Provide the [x, y] coordinate of the cell's center where the given text is located.  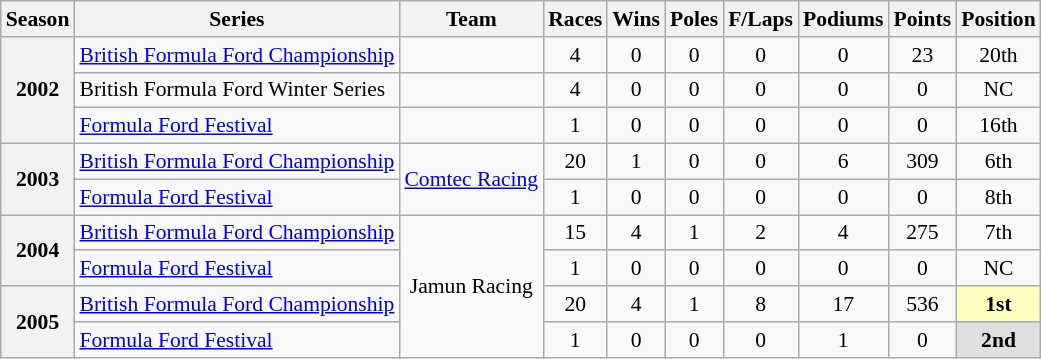
2 [760, 233]
2005 [38, 322]
8th [998, 197]
Position [998, 19]
275 [923, 233]
Races [575, 19]
16th [998, 126]
2004 [38, 250]
7th [998, 233]
Series [236, 19]
Team [471, 19]
309 [923, 162]
8 [760, 304]
15 [575, 233]
1st [998, 304]
Points [923, 19]
Wins [636, 19]
Jamun Racing [471, 286]
British Formula Ford Winter Series [236, 90]
6 [844, 162]
6th [998, 162]
2nd [998, 340]
2003 [38, 180]
Poles [694, 19]
F/Laps [760, 19]
Comtec Racing [471, 180]
20th [998, 55]
17 [844, 304]
Season [38, 19]
536 [923, 304]
23 [923, 55]
Podiums [844, 19]
2002 [38, 90]
